From the cell containing the given text, extract its center point as (x, y) coordinate. 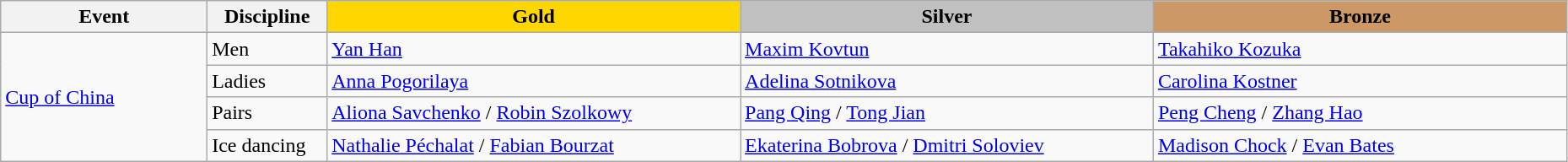
Silver (947, 17)
Men (267, 49)
Yan Han (534, 49)
Peng Cheng / Zhang Hao (1360, 113)
Cup of China (105, 97)
Carolina Kostner (1360, 81)
Madison Chock / Evan Bates (1360, 145)
Discipline (267, 17)
Aliona Savchenko / Robin Szolkowy (534, 113)
Event (105, 17)
Pairs (267, 113)
Pang Qing / Tong Jian (947, 113)
Ekaterina Bobrova / Dmitri Soloviev (947, 145)
Adelina Sotnikova (947, 81)
Ice dancing (267, 145)
Nathalie Péchalat / Fabian Bourzat (534, 145)
Gold (534, 17)
Takahiko Kozuka (1360, 49)
Ladies (267, 81)
Bronze (1360, 17)
Maxim Kovtun (947, 49)
Anna Pogorilaya (534, 81)
